Identify which cell holds the provided text, then report its (x, y) central coordinate. 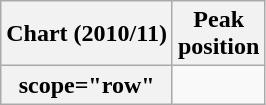
Peakposition (218, 34)
Chart (2010/11) (87, 34)
scope="row" (87, 85)
